Return (X, Y) of the center of cell containing provided text 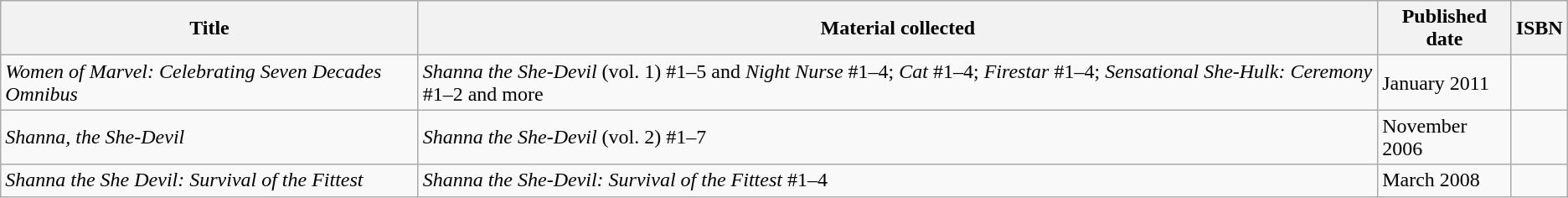
November 2006 (1444, 138)
Published date (1444, 29)
Shanna the She-Devil (vol. 1) #1–5 and Night Nurse #1–4; Cat #1–4; Firestar #1–4; Sensational She-Hulk: Ceremony #1–2 and more (898, 82)
Shanna, the She-Devil (209, 138)
Shanna the She Devil: Survival of the Fittest (209, 180)
Shanna the She-Devil (vol. 2) #1–7 (898, 138)
March 2008 (1444, 180)
January 2011 (1444, 82)
Material collected (898, 29)
Shanna the She-Devil: Survival of the Fittest #1–4 (898, 180)
ISBN (1540, 29)
Title (209, 29)
Women of Marvel: Celebrating Seven Decades Omnibus (209, 82)
